Locate the cell with the specified text and output its [X, Y] center coordinate. 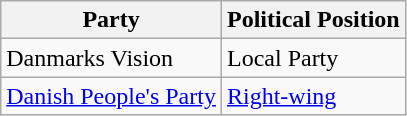
Danmarks Vision [112, 58]
Right-wing [313, 96]
Political Position [313, 20]
Party [112, 20]
Local Party [313, 58]
Danish People's Party [112, 96]
